Identify which cell holds the provided text, then report its (x, y) central coordinate. 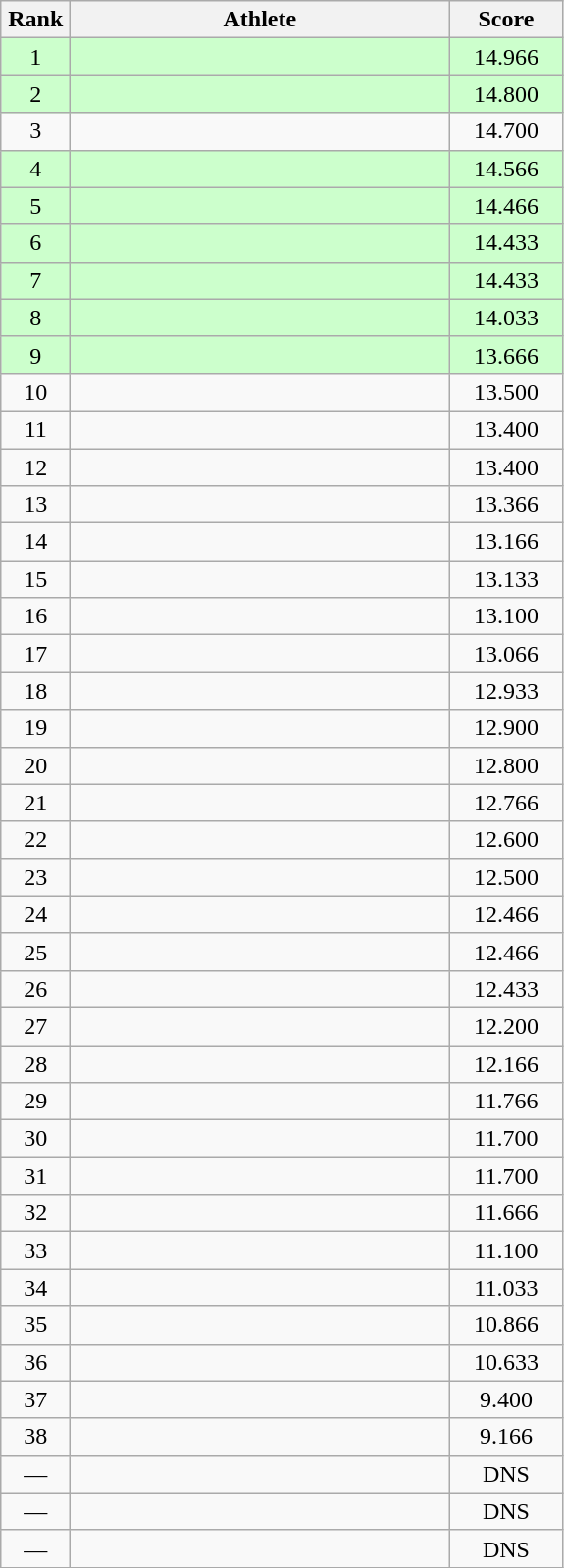
11.666 (506, 1213)
12.933 (506, 691)
6 (35, 243)
19 (35, 728)
15 (35, 579)
14.566 (506, 169)
30 (35, 1139)
12.900 (506, 728)
13.066 (506, 654)
14.466 (506, 206)
12.500 (506, 877)
13.100 (506, 616)
31 (35, 1176)
33 (35, 1250)
9.166 (506, 1437)
21 (35, 803)
38 (35, 1437)
3 (35, 131)
10.633 (506, 1362)
12.600 (506, 840)
17 (35, 654)
12.166 (506, 1063)
12.766 (506, 803)
7 (35, 280)
13 (35, 505)
36 (35, 1362)
1 (35, 57)
26 (35, 989)
12 (35, 467)
Score (506, 20)
5 (35, 206)
4 (35, 169)
34 (35, 1288)
14 (35, 542)
20 (35, 765)
12.200 (506, 1026)
Rank (35, 20)
13.366 (506, 505)
23 (35, 877)
24 (35, 914)
9 (35, 355)
22 (35, 840)
29 (35, 1102)
14.966 (506, 57)
18 (35, 691)
28 (35, 1063)
32 (35, 1213)
Athlete (260, 20)
13.666 (506, 355)
13.133 (506, 579)
9.400 (506, 1399)
35 (35, 1325)
37 (35, 1399)
13.166 (506, 542)
8 (35, 318)
14.033 (506, 318)
10 (35, 392)
12.433 (506, 989)
16 (35, 616)
11.766 (506, 1102)
27 (35, 1026)
11.033 (506, 1288)
14.800 (506, 94)
11.100 (506, 1250)
2 (35, 94)
11 (35, 429)
10.866 (506, 1325)
14.700 (506, 131)
13.500 (506, 392)
12.800 (506, 765)
25 (35, 952)
